For the text-containing cell, return its midpoint in (X, Y) coordinate format. 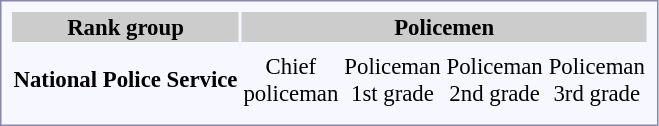
Policeman3rd grade (596, 80)
Policemen (444, 27)
National Police Service (126, 80)
Policeman1st grade (392, 80)
Chiefpoliceman (291, 80)
Rank group (126, 27)
Policeman2nd grade (494, 80)
